For the text-containing cell, return its midpoint in [x, y] coordinate format. 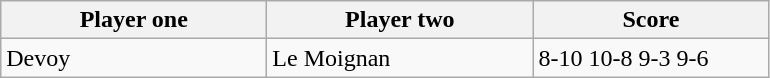
Player two [400, 20]
Player one [134, 20]
Devoy [134, 58]
8-10 10-8 9-3 9-6 [651, 58]
Score [651, 20]
Le Moignan [400, 58]
